Provide the [x, y] coordinate of the cell's center where the given text is located.  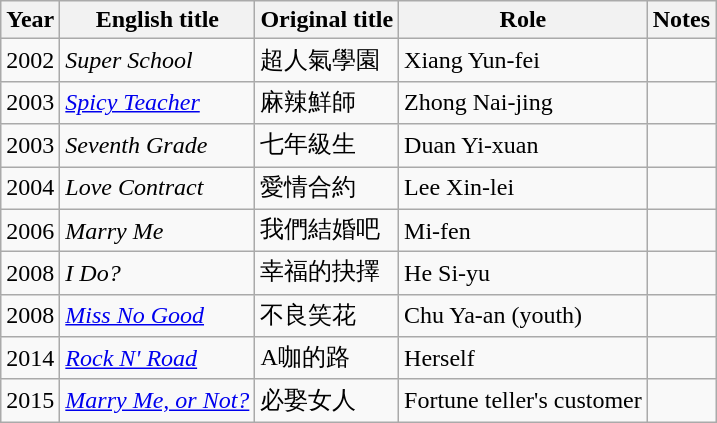
Marry Me [158, 230]
Super School [158, 60]
Mi-fen [524, 230]
Love Contract [158, 188]
我們結婚吧 [327, 230]
I Do? [158, 274]
2004 [30, 188]
Chu Ya-an (youth) [524, 316]
Notes [681, 20]
2015 [30, 400]
Role [524, 20]
Miss No Good [158, 316]
Rock N' Road [158, 358]
超人氣學園 [327, 60]
幸福的抉擇 [327, 274]
Fortune teller's customer [524, 400]
2002 [30, 60]
Duan Yi-xuan [524, 146]
Xiang Yun-fei [524, 60]
愛情合約 [327, 188]
Zhong Nai-jing [524, 102]
English title [158, 20]
Lee Xin-lei [524, 188]
He Si-yu [524, 274]
Herself [524, 358]
A咖的路 [327, 358]
七年級生 [327, 146]
Original title [327, 20]
Spicy Teacher [158, 102]
麻辣鮮師 [327, 102]
2014 [30, 358]
必娶女人 [327, 400]
Marry Me, or Not? [158, 400]
不良笑花 [327, 316]
2006 [30, 230]
Year [30, 20]
Seventh Grade [158, 146]
